Output the [X, Y] coordinate of the center of the cell containing the given text.  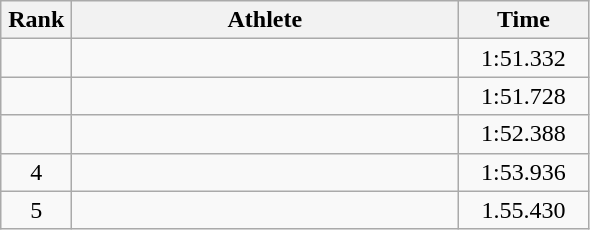
Rank [36, 20]
Time [524, 20]
1:51.332 [524, 58]
1:51.728 [524, 96]
Athlete [265, 20]
1.55.430 [524, 210]
1:53.936 [524, 172]
4 [36, 172]
1:52.388 [524, 134]
5 [36, 210]
